Return the (X, Y) coordinate for the center point of the cell that contains the specified text.  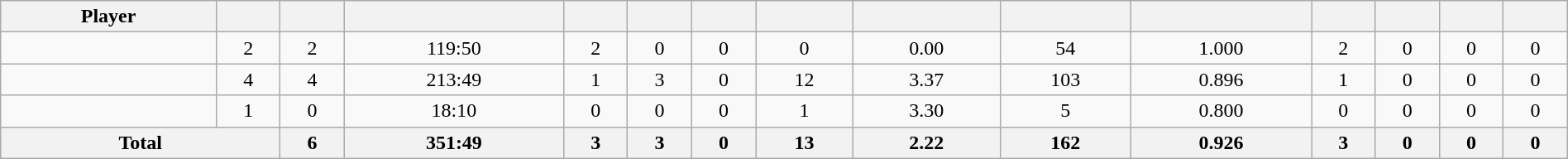
3.30 (926, 111)
103 (1065, 79)
213:49 (453, 79)
5 (1065, 111)
54 (1065, 48)
1.000 (1221, 48)
0.00 (926, 48)
Total (141, 142)
351:49 (453, 142)
18:10 (453, 111)
0.800 (1221, 111)
162 (1065, 142)
12 (805, 79)
Player (109, 17)
119:50 (453, 48)
6 (313, 142)
13 (805, 142)
0.896 (1221, 79)
3.37 (926, 79)
0.926 (1221, 142)
2.22 (926, 142)
